Output the [X, Y] coordinate of the center of the cell containing the given text.  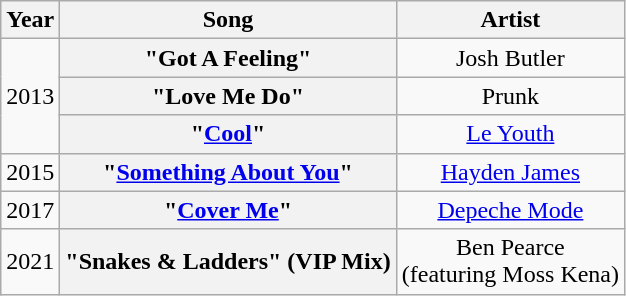
"Something About You" [228, 172]
Le Youth [510, 134]
"Got A Feeling" [228, 58]
2013 [30, 96]
"Love Me Do" [228, 96]
Depeche Mode [510, 210]
2017 [30, 210]
"Cool" [228, 134]
Ben Pearce (featuring Moss Kena) [510, 262]
2021 [30, 262]
"Cover Me" [228, 210]
Artist [510, 20]
Hayden James [510, 172]
Song [228, 20]
Prunk [510, 96]
2015 [30, 172]
Year [30, 20]
"Snakes & Ladders" (VIP Mix) [228, 262]
Josh Butler [510, 58]
